Search for the cell housing the specified text and yield its (X, Y) center coordinate. 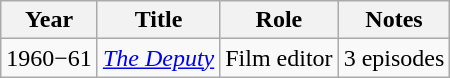
1960−61 (50, 58)
Role (279, 20)
Film editor (279, 58)
The Deputy (158, 58)
Notes (394, 20)
3 episodes (394, 58)
Year (50, 20)
Title (158, 20)
